Locate the cell with the specified text and output its (X, Y) center coordinate. 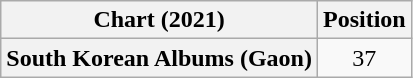
Chart (2021) (160, 20)
Position (364, 20)
South Korean Albums (Gaon) (160, 58)
37 (364, 58)
